Extract the (X, Y) coordinate from the center of the cell holding the provided text.  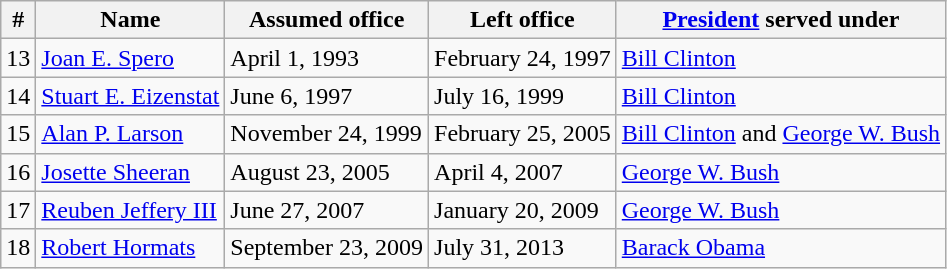
January 20, 2009 (523, 210)
February 24, 1997 (523, 58)
Name (130, 20)
Left office (523, 20)
July 16, 1999 (523, 96)
July 31, 2013 (523, 248)
June 6, 1997 (327, 96)
April 1, 1993 (327, 58)
Joan E. Spero (130, 58)
President served under (780, 20)
# (18, 20)
September 23, 2009 (327, 248)
14 (18, 96)
18 (18, 248)
November 24, 1999 (327, 134)
Robert Hormats (130, 248)
Assumed office (327, 20)
April 4, 2007 (523, 172)
13 (18, 58)
Bill Clinton and George W. Bush (780, 134)
August 23, 2005 (327, 172)
17 (18, 210)
Alan P. Larson (130, 134)
Josette Sheeran (130, 172)
15 (18, 134)
June 27, 2007 (327, 210)
February 25, 2005 (523, 134)
Stuart E. Eizenstat (130, 96)
16 (18, 172)
Reuben Jeffery III (130, 210)
Barack Obama (780, 248)
